Pinpoint the cell where the given text exists, returning its (X, Y) midpoint coordinate. 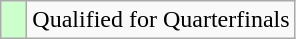
Qualified for Quarterfinals (161, 20)
